For the text-containing cell, return its midpoint in (x, y) coordinate format. 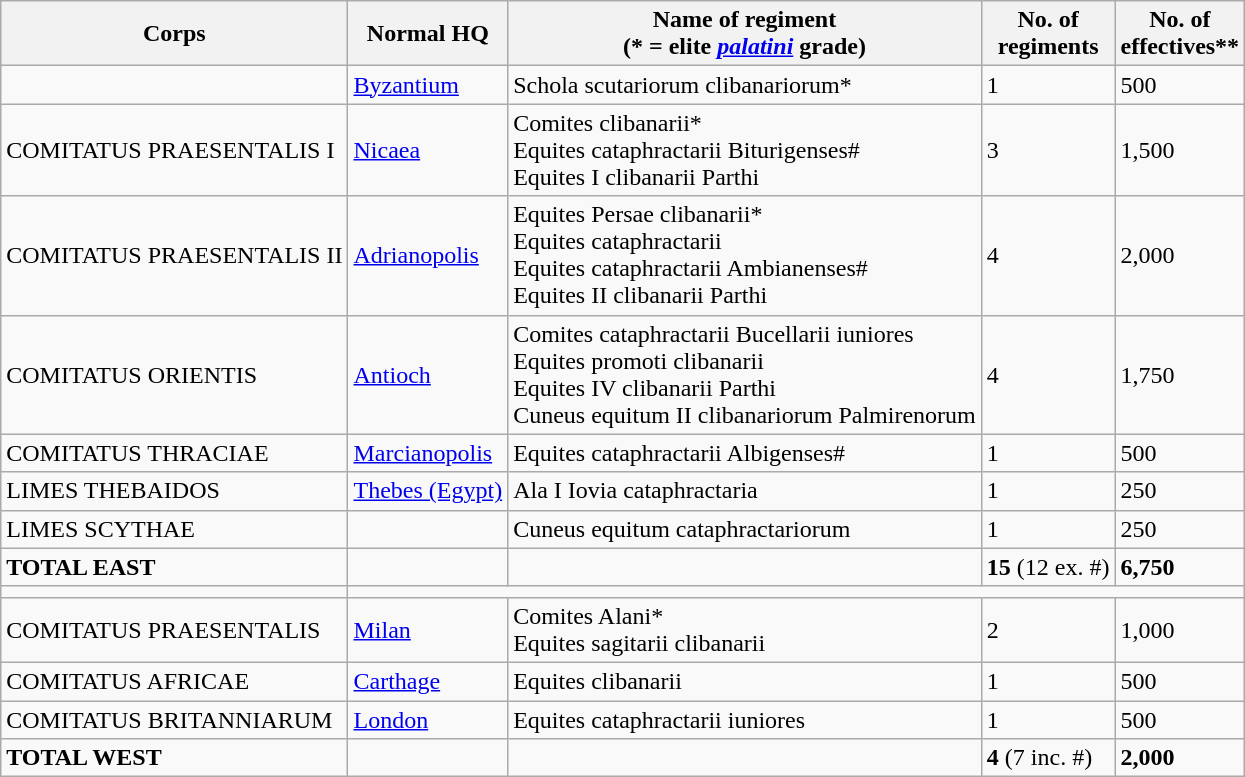
TOTAL WEST (174, 758)
1,000 (1180, 630)
1,500 (1180, 150)
15 (12 ex. #) (1048, 567)
Equites cataphractarii iuniores (745, 719)
COMITATUS PRAESENTALIS II (174, 256)
Thebes (Egypt) (428, 491)
Byzantium (428, 85)
1,750 (1180, 374)
COMITATUS BRITANNIARUM (174, 719)
Comites Alani*Equites sagitarii clibanarii (745, 630)
Cuneus equitum cataphractariorum (745, 529)
Equites Persae clibanarii*Equites cataphractariiEquites cataphractarii Ambianenses#Equites II clibanarii Parthi (745, 256)
No. ofregiments (1048, 34)
Equites cataphractarii Albigenses# (745, 453)
4 (7 inc. #) (1048, 758)
COMITATUS PRAESENTALIS (174, 630)
6,750 (1180, 567)
Milan (428, 630)
Name of regiment(* = elite palatini grade) (745, 34)
LIMES SCYTHAE (174, 529)
TOTAL EAST (174, 567)
London (428, 719)
Antioch (428, 374)
No. ofeffectives** (1180, 34)
Corps (174, 34)
COMITATUS THRACIAE (174, 453)
Adrianopolis (428, 256)
Normal HQ (428, 34)
Ala I Iovia cataphractaria (745, 491)
Carthage (428, 681)
LIMES THEBAIDOS (174, 491)
COMITATUS PRAESENTALIS I (174, 150)
Comites clibanarii*Equites cataphractarii Biturigenses#Equites I clibanarii Parthi (745, 150)
2 (1048, 630)
Equites clibanarii (745, 681)
Schola scutariorum clibanariorum* (745, 85)
3 (1048, 150)
Marcianopolis (428, 453)
Comites cataphractarii Bucellarii iunioresEquites promoti clibanariiEquites IV clibanarii ParthiCuneus equitum II clibanariorum Palmirenorum (745, 374)
COMITATUS ORIENTIS (174, 374)
COMITATUS AFRICAE (174, 681)
Nicaea (428, 150)
